Find where the given text appears and provide that cell's center as [X, Y] coordinate. 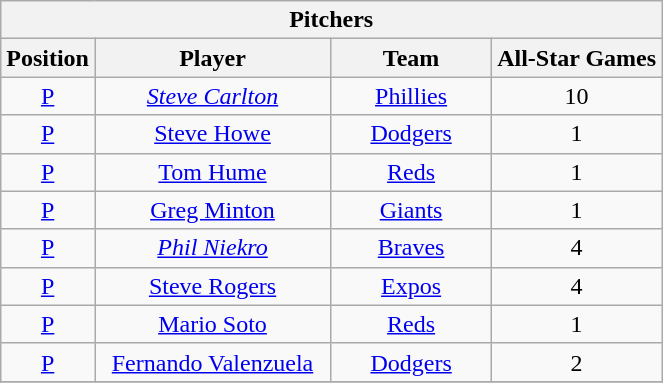
Pitchers [332, 20]
Braves [412, 248]
10 [577, 96]
Position [48, 58]
Team [412, 58]
All-Star Games [577, 58]
Steve Rogers [212, 286]
2 [577, 362]
Phillies [412, 96]
Steve Howe [212, 134]
Phil Niekro [212, 248]
Tom Hume [212, 172]
Greg Minton [212, 210]
Mario Soto [212, 324]
Fernando Valenzuela [212, 362]
Expos [412, 286]
Giants [412, 210]
Player [212, 58]
Steve Carlton [212, 96]
